Extract the (x, y) coordinate from the center of the cell holding the provided text.  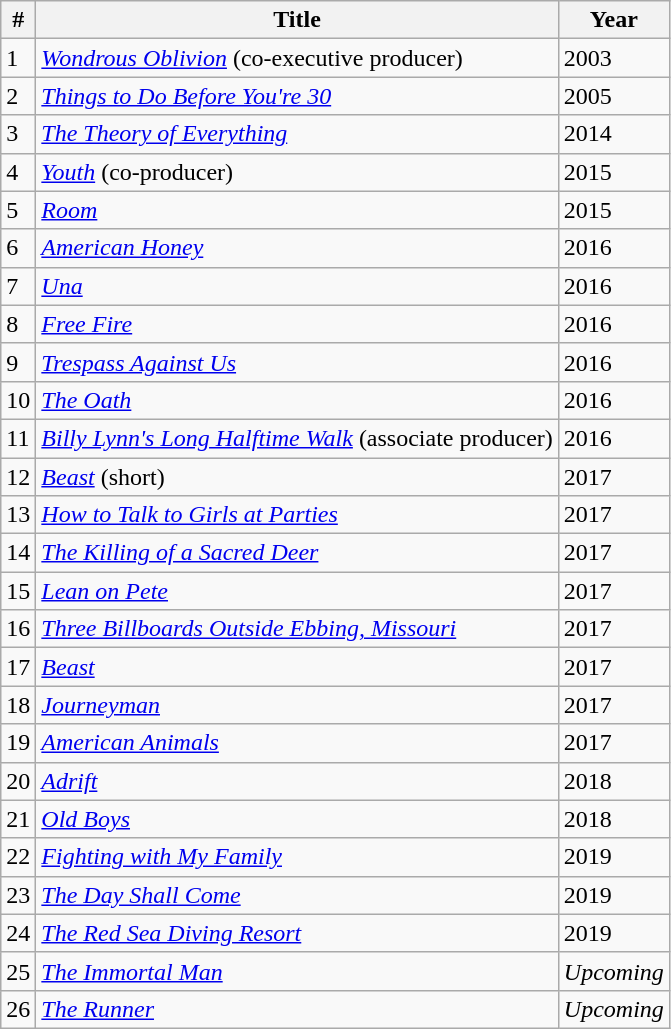
2003 (614, 58)
24 (18, 933)
22 (18, 857)
Title (297, 20)
Journeyman (297, 705)
The Theory of Everything (297, 134)
21 (18, 819)
Trespass Against Us (297, 362)
13 (18, 515)
12 (18, 477)
19 (18, 743)
5 (18, 210)
18 (18, 705)
The Red Sea Diving Resort (297, 933)
# (18, 20)
11 (18, 438)
Old Boys (297, 819)
2 (18, 96)
Things to Do Before You're 30 (297, 96)
4 (18, 172)
10 (18, 400)
Billy Lynn's Long Halftime Walk (associate producer) (297, 438)
8 (18, 324)
Three Billboards Outside Ebbing, Missouri (297, 629)
Beast (297, 667)
16 (18, 629)
Beast (short) (297, 477)
14 (18, 553)
2014 (614, 134)
17 (18, 667)
How to Talk to Girls at Parties (297, 515)
The Oath (297, 400)
Youth (co-producer) (297, 172)
Room (297, 210)
Year (614, 20)
American Honey (297, 248)
26 (18, 1009)
Free Fire (297, 324)
Fighting with My Family (297, 857)
6 (18, 248)
The Killing of a Sacred Deer (297, 553)
1 (18, 58)
Adrift (297, 781)
The Day Shall Come (297, 895)
Una (297, 286)
Lean on Pete (297, 591)
American Animals (297, 743)
9 (18, 362)
Wondrous Oblivion (co-executive producer) (297, 58)
The Immortal Man (297, 971)
The Runner (297, 1009)
7 (18, 286)
3 (18, 134)
25 (18, 971)
15 (18, 591)
2005 (614, 96)
23 (18, 895)
20 (18, 781)
